Return the [X, Y] coordinate for the center point of the cell that contains the specified text.  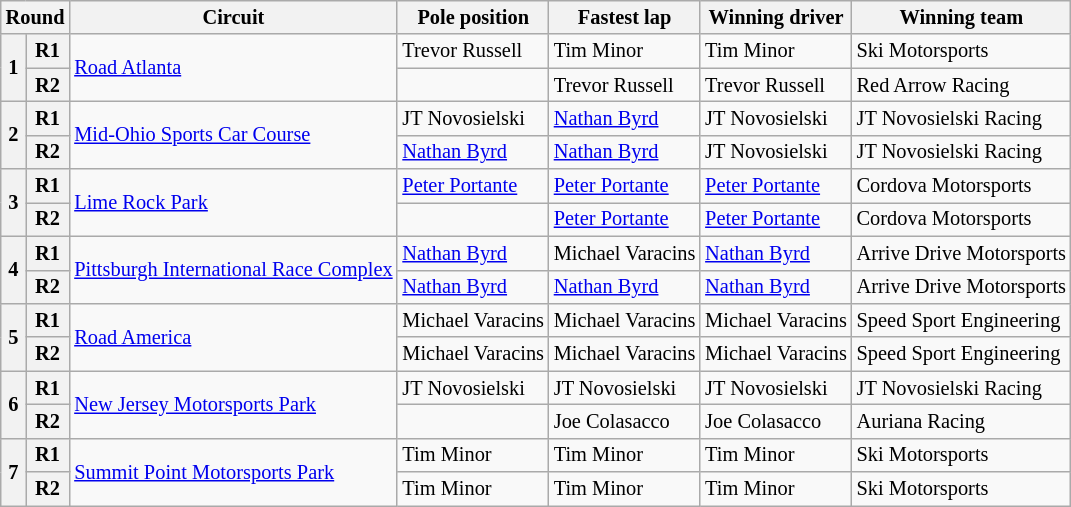
Auriana Racing [962, 421]
3 [14, 202]
5 [14, 336]
7 [14, 472]
Winning team [962, 17]
Red Arrow Racing [962, 85]
4 [14, 270]
Circuit [233, 17]
Winning driver [776, 17]
Pittsburgh International Race Complex [233, 270]
Lime Rock Park [233, 202]
Summit Point Motorsports Park [233, 472]
1 [14, 68]
Mid-Ohio Sports Car Course [233, 134]
Road Atlanta [233, 68]
Road America [233, 336]
6 [14, 404]
Round [36, 17]
Pole position [472, 17]
Fastest lap [624, 17]
New Jersey Motorsports Park [233, 404]
2 [14, 134]
